Determine the (x, y) coordinate at the center of the cell enclosing the given text.  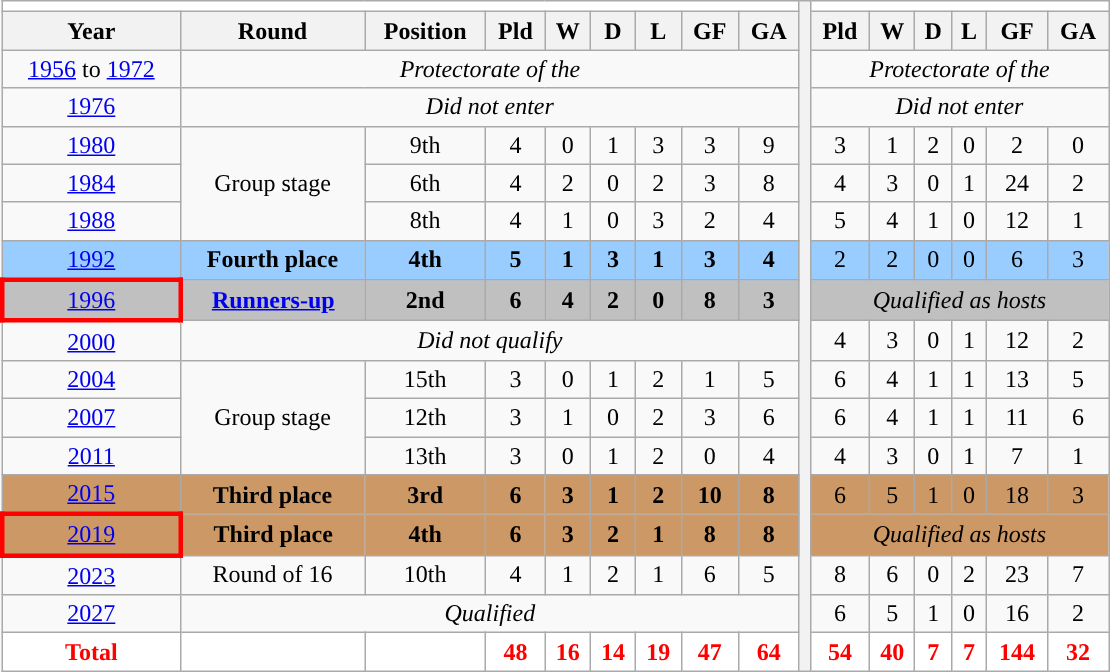
Position (426, 31)
10th (426, 575)
2011 (91, 455)
1988 (91, 221)
144 (1018, 652)
Total (91, 652)
1992 (91, 260)
1980 (91, 145)
2nd (426, 300)
23 (1018, 575)
40 (892, 652)
Qualified (490, 614)
64 (768, 652)
2019 (91, 534)
2004 (91, 379)
6th (426, 183)
2007 (91, 417)
54 (840, 652)
10 (710, 495)
12th (426, 417)
9 (768, 145)
Fourth place (272, 260)
11 (1018, 417)
18 (1018, 495)
2000 (91, 341)
3rd (426, 495)
Round of 16 (272, 575)
19 (658, 652)
Runners-up (272, 300)
9th (426, 145)
2015 (91, 495)
1956 to 1972 (91, 69)
1996 (91, 300)
8th (426, 221)
2027 (91, 614)
15th (426, 379)
Did not qualify (490, 341)
1984 (91, 183)
14 (612, 652)
47 (710, 652)
13th (426, 455)
24 (1018, 183)
1976 (91, 107)
48 (516, 652)
32 (1078, 652)
13 (1018, 379)
2023 (91, 575)
Round (272, 31)
Year (91, 31)
